Pinpoint the cell where the given text exists, returning its (x, y) midpoint coordinate. 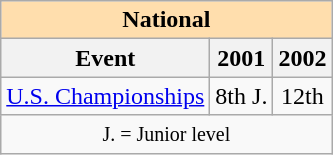
U.S. Championships (106, 96)
National (166, 20)
2002 (302, 58)
12th (302, 96)
J. = Junior level (166, 134)
2001 (242, 58)
Event (106, 58)
8th J. (242, 96)
